Return the [X, Y] coordinate for the center point of the cell that contains the specified text.  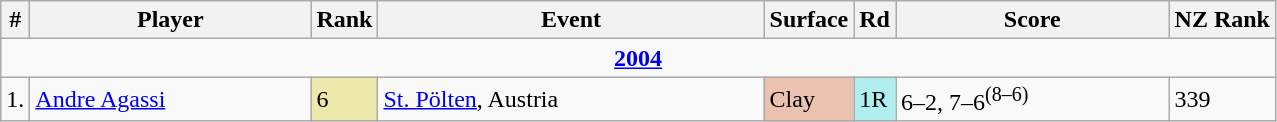
NZ Rank [1222, 20]
2004 [638, 58]
6 [344, 100]
Event [571, 20]
1. [16, 100]
Score [1033, 20]
Andre Agassi [170, 100]
Clay [809, 100]
Player [170, 20]
339 [1222, 100]
6–2, 7–6(8–6) [1033, 100]
Surface [809, 20]
1R [875, 100]
St. Pölten, Austria [571, 100]
Rd [875, 20]
Rank [344, 20]
# [16, 20]
